Find where the given text appears and provide that cell's center as [X, Y] coordinate. 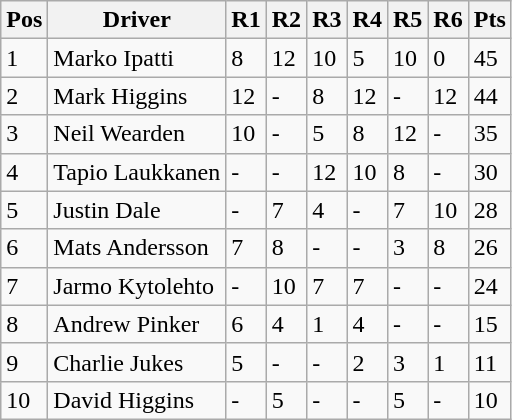
45 [490, 58]
11 [490, 362]
R2 [286, 20]
0 [448, 58]
35 [490, 134]
9 [24, 362]
R4 [367, 20]
Pos [24, 20]
44 [490, 96]
David Higgins [137, 400]
Neil Wearden [137, 134]
Pts [490, 20]
Jarmo Kytolehto [137, 286]
30 [490, 172]
R3 [327, 20]
Mark Higgins [137, 96]
26 [490, 248]
28 [490, 210]
24 [490, 286]
R1 [246, 20]
Justin Dale [137, 210]
Andrew Pinker [137, 324]
Marko Ipatti [137, 58]
Driver [137, 20]
Tapio Laukkanen [137, 172]
R5 [407, 20]
R6 [448, 20]
Mats Andersson [137, 248]
Charlie Jukes [137, 362]
15 [490, 324]
